Find where the given text appears and provide that cell's center as [x, y] coordinate. 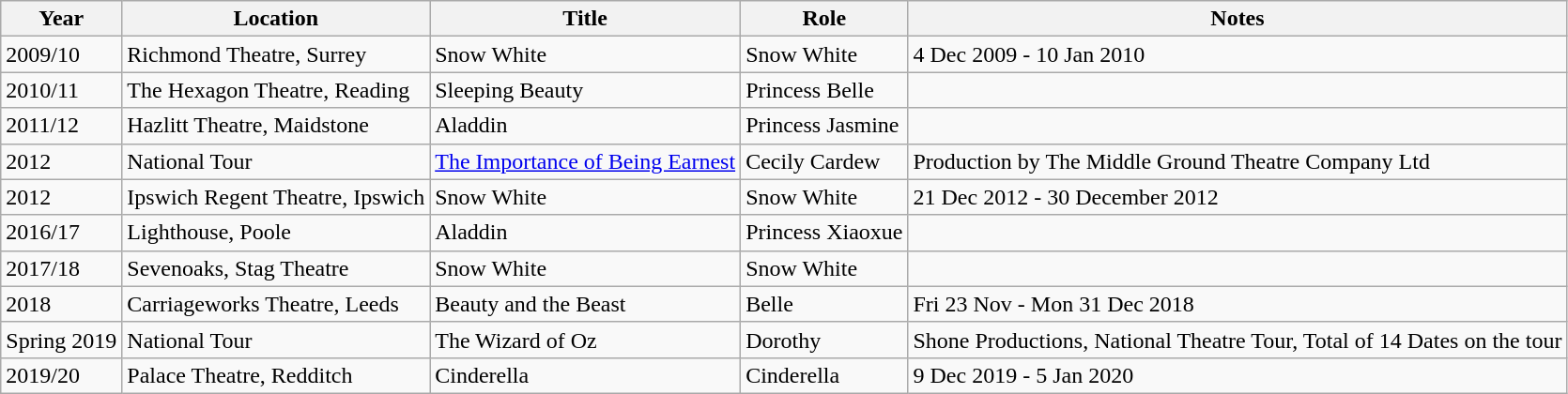
Princess Jasmine [824, 126]
Dorothy [824, 340]
2017/18 [62, 268]
2019/20 [62, 375]
Shone Productions, National Theatre Tour, Total of 14 Dates on the tour [1237, 340]
Role [824, 19]
2016/17 [62, 233]
Notes [1237, 19]
Cecily Cardew [824, 161]
2018 [62, 304]
Location [276, 19]
The Wizard of Oz [586, 340]
2011/12 [62, 126]
9 Dec 2019 - 5 Jan 2020 [1237, 375]
Richmond Theatre, Surrey [276, 54]
Spring 2019 [62, 340]
Title [586, 19]
2010/11 [62, 90]
Belle [824, 304]
Princess Xiaoxue [824, 233]
Hazlitt Theatre, Maidstone [276, 126]
Sevenoaks, Stag Theatre [276, 268]
4 Dec 2009 - 10 Jan 2010 [1237, 54]
Year [62, 19]
Sleeping Beauty [586, 90]
Beauty and the Beast [586, 304]
Lighthouse, Poole [276, 233]
Fri 23 Nov - Mon 31 Dec 2018 [1237, 304]
2009/10 [62, 54]
Ipswich Regent Theatre, Ipswich [276, 197]
The Importance of Being Earnest [586, 161]
Production by The Middle Ground Theatre Company Ltd [1237, 161]
Palace Theatre, Redditch [276, 375]
21 Dec 2012 - 30 December 2012 [1237, 197]
Princess Belle [824, 90]
Carriageworks Theatre, Leeds [276, 304]
The Hexagon Theatre, Reading [276, 90]
